Provide the (x, y) coordinate of the cell's center where the given text is located.  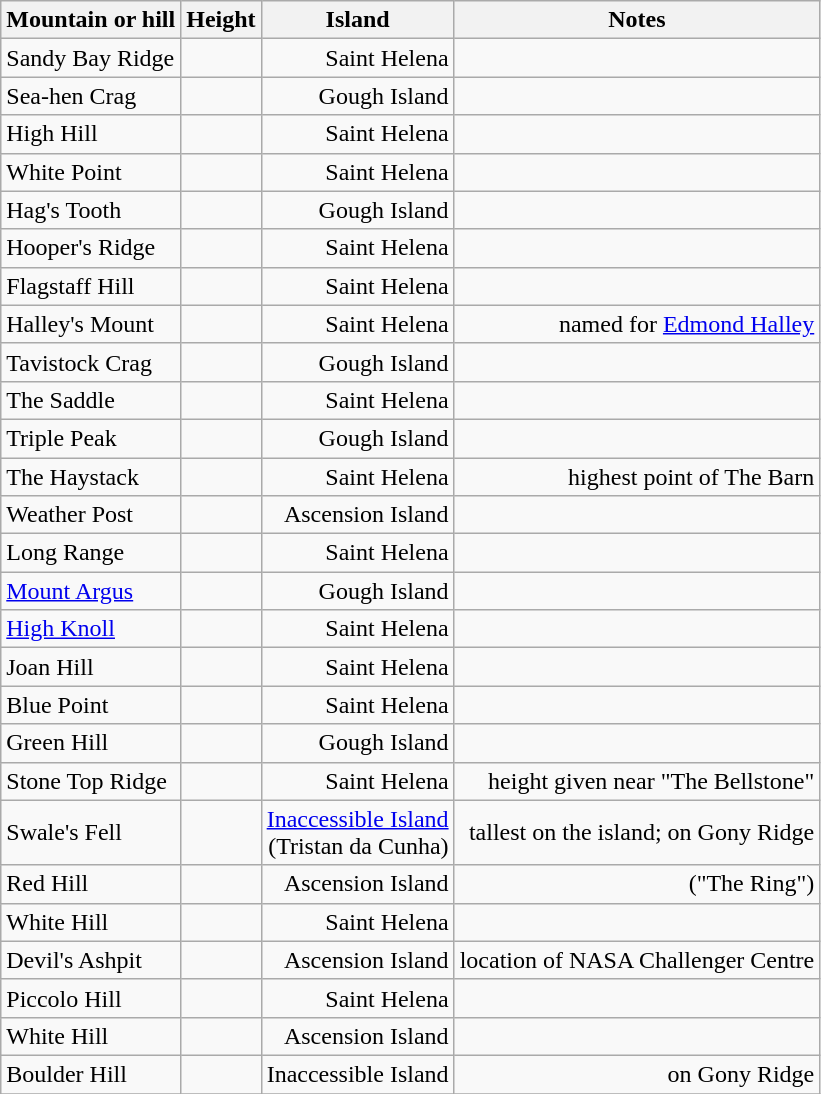
Island (358, 20)
Long Range (91, 553)
High Hill (91, 134)
Height (221, 20)
Sea-hen Crag (91, 96)
highest point of The Barn (637, 477)
Joan Hill (91, 667)
Weather Post (91, 515)
The Saddle (91, 400)
on Gony Ridge (637, 1074)
Hag's Tooth (91, 210)
Swale's Fell (91, 832)
("The Ring") (637, 884)
Mountain or hill (91, 20)
Green Hill (91, 743)
Blue Point (91, 705)
High Knoll (91, 629)
Halley's Mount (91, 324)
Flagstaff Hill (91, 286)
location of NASA Challenger Centre (637, 960)
Red Hill (91, 884)
Inaccessible Island (358, 1074)
Stone Top Ridge (91, 781)
Mount Argus (91, 591)
The Haystack (91, 477)
height given near "The Bellstone" (637, 781)
Devil's Ashpit (91, 960)
Sandy Bay Ridge (91, 58)
Triple Peak (91, 438)
Hooper's Ridge (91, 248)
White Point (91, 172)
Inaccessible Island(Tristan da Cunha) (358, 832)
Piccolo Hill (91, 998)
Boulder Hill (91, 1074)
tallest on the island; on Gony Ridge (637, 832)
Notes (637, 20)
Tavistock Crag (91, 362)
named for Edmond Halley (637, 324)
